Return (X, Y) of the center of cell containing provided text 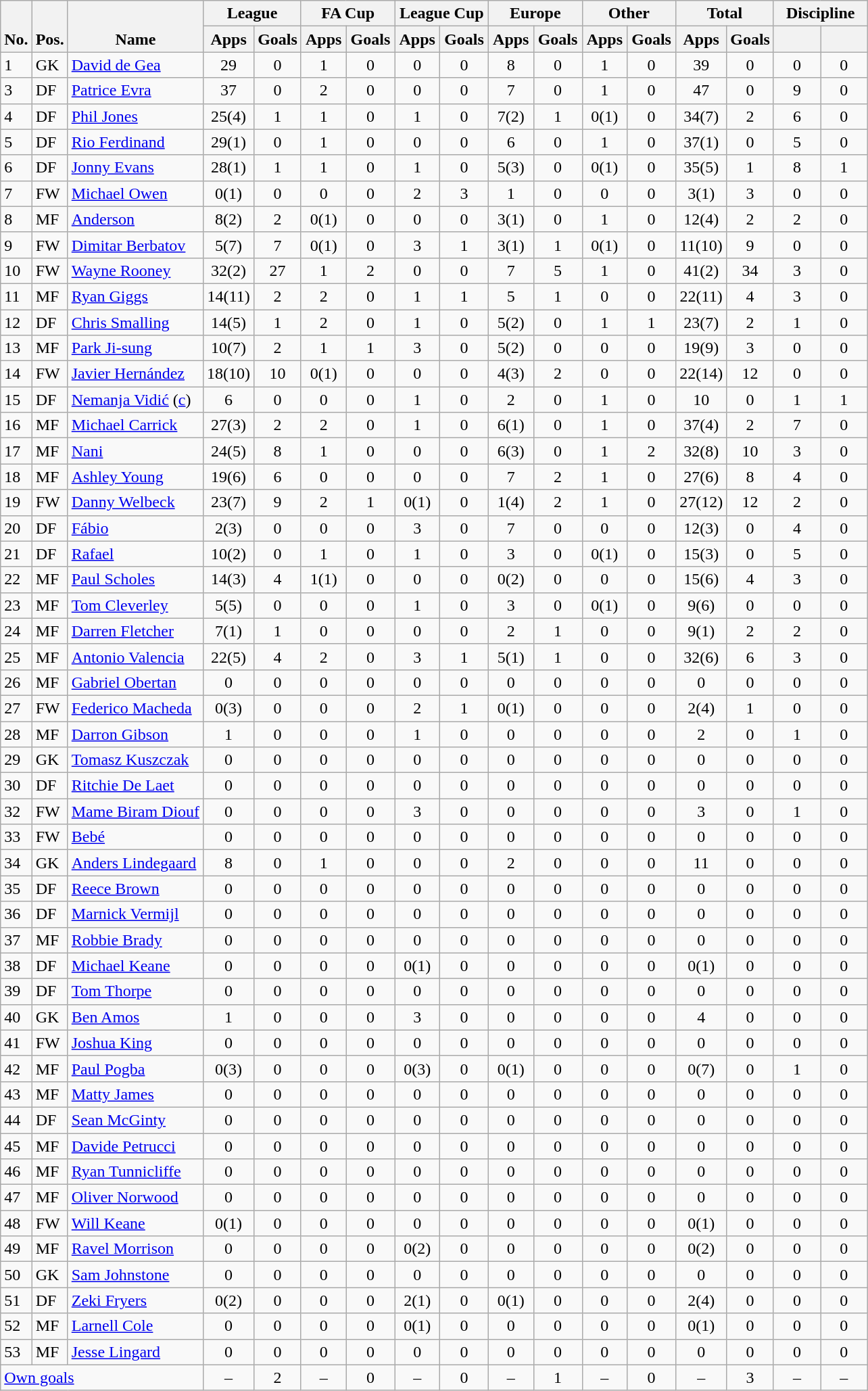
Tom Thorpe (135, 991)
20 (16, 528)
Javier Hernández (135, 374)
Own goals (102, 1377)
Ben Amos (135, 1017)
32(2) (228, 270)
Ravel Morrison (135, 1249)
46 (16, 1172)
49 (16, 1249)
9(1) (702, 631)
Ryan Tunnicliffe (135, 1172)
Chris Smalling (135, 323)
30 (16, 786)
13 (16, 348)
32 (16, 811)
Nemanja Vidić (c) (135, 400)
33 (16, 837)
Discipline (821, 14)
1(4) (511, 502)
Tomasz Kuszczak (135, 760)
Anders Lindegaard (135, 863)
No. (16, 26)
23 (16, 605)
Jesse Lingard (135, 1352)
18(10) (228, 374)
Joshua King (135, 1043)
26 (16, 682)
28 (16, 734)
David de Gea (135, 65)
FA Cup (347, 14)
6(3) (511, 451)
41(2) (702, 270)
10(2) (228, 554)
Other (629, 14)
Anderson (135, 219)
Paul Scholes (135, 580)
Jonny Evans (135, 168)
4(3) (511, 374)
Sean McGinty (135, 1120)
24(5) (228, 451)
Bebé (135, 837)
Larnell Cole (135, 1326)
50 (16, 1275)
Michael Carrick (135, 425)
19(6) (228, 477)
Nani (135, 451)
Danny Welbeck (135, 502)
2(1) (418, 1300)
27(12) (702, 502)
Antonio Valencia (135, 657)
8(2) (228, 219)
32(6) (702, 657)
24 (16, 631)
Reece Brown (135, 889)
Ryan Giggs (135, 296)
32(8) (702, 451)
15 (16, 400)
Darren Fletcher (135, 631)
34(7) (702, 116)
22 (16, 580)
9(6) (702, 605)
5(5) (228, 605)
2(3) (228, 528)
Europe (535, 14)
Park Ji-sung (135, 348)
37(4) (702, 425)
6(1) (511, 425)
12(3) (702, 528)
38 (16, 966)
Mame Biram Diouf (135, 811)
22(5) (228, 657)
48 (16, 1223)
Total (725, 14)
18 (16, 477)
42 (16, 1068)
19 (16, 502)
45 (16, 1146)
7(1) (228, 631)
12(4) (702, 219)
Michael Owen (135, 193)
Marnick Vermijl (135, 914)
Federico Macheda (135, 708)
Sam Johnstone (135, 1275)
League (253, 14)
Davide Petrucci (135, 1146)
7(2) (511, 116)
Name (135, 26)
40 (16, 1017)
0(7) (702, 1068)
Pos. (50, 26)
43 (16, 1094)
29(1) (228, 142)
Tom Cleverley (135, 605)
Dimitar Berbatov (135, 245)
5(3) (511, 168)
52 (16, 1326)
Matty James (135, 1094)
27(6) (702, 477)
Michael Keane (135, 966)
15(6) (702, 580)
Rio Ferdinand (135, 142)
14 (16, 374)
Ashley Young (135, 477)
22(14) (702, 374)
Darron Gibson (135, 734)
35 (16, 889)
Rafael (135, 554)
Wayne Rooney (135, 270)
Ritchie De Laet (135, 786)
21 (16, 554)
25 (16, 657)
51 (16, 1300)
14(5) (228, 323)
Fábio (135, 528)
19(9) (702, 348)
22(11) (702, 296)
14(11) (228, 296)
1(1) (323, 580)
53 (16, 1352)
League Cup (442, 14)
Robbie Brady (135, 940)
44 (16, 1120)
14(3) (228, 580)
5(1) (511, 657)
10(7) (228, 348)
41 (16, 1043)
36 (16, 914)
Phil Jones (135, 116)
11(10) (702, 245)
Oliver Norwood (135, 1198)
Paul Pogba (135, 1068)
25(4) (228, 116)
5(7) (228, 245)
Gabriel Obertan (135, 682)
27(3) (228, 425)
16 (16, 425)
Zeki Fryers (135, 1300)
15(3) (702, 554)
28(1) (228, 168)
35(5) (702, 168)
37(1) (702, 142)
Will Keane (135, 1223)
Patrice Evra (135, 91)
17 (16, 451)
